Detect which cell encompasses the target text, then output its (x, y) center coordinate. 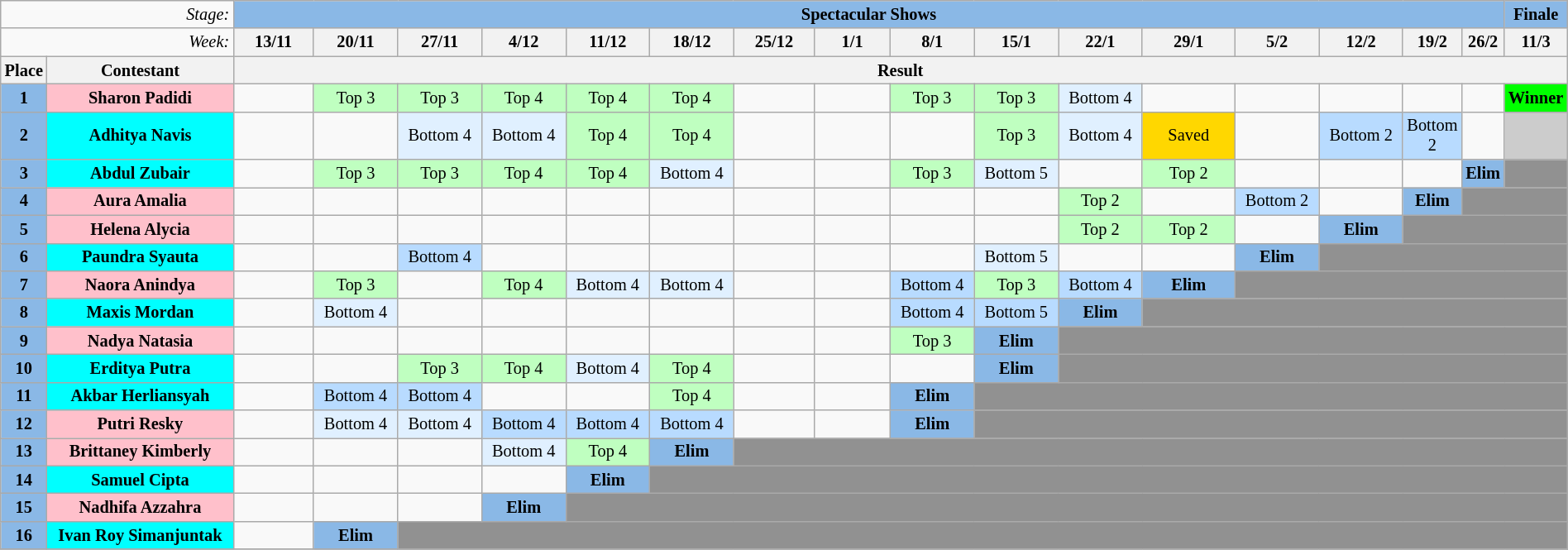
15/1 (1016, 42)
4/12 (523, 42)
Sharon Padidi (141, 98)
Abdul Zubair (141, 174)
Helena Alycia (141, 229)
Place (24, 70)
4 (24, 201)
1/1 (853, 42)
Aura Amalia (141, 201)
29/1 (1188, 42)
Result (900, 70)
Akbar Herliansyah (141, 396)
Samuel Cipta (141, 480)
Putri Resky (141, 424)
Paundra Syauta (141, 257)
13 (24, 452)
Ivan Roy Simanjuntak (141, 535)
3 (24, 174)
8 (24, 313)
Spectacular Shows (868, 14)
Winner (1536, 98)
12 (24, 424)
5 (24, 229)
Contestant (141, 70)
9 (24, 341)
Finale (1536, 14)
Erditya Putra (141, 368)
10 (24, 368)
12/2 (1361, 42)
Nadhifa Azzahra (141, 507)
Week: (117, 42)
14 (24, 480)
16 (24, 535)
13/11 (273, 42)
2 (24, 136)
11/12 (608, 42)
25/12 (774, 42)
11 (24, 396)
19/2 (1432, 42)
27/11 (440, 42)
Brittaney Kimberly (141, 452)
8/1 (932, 42)
18/12 (692, 42)
Nadya Natasia (141, 341)
26/2 (1483, 42)
Naora Anindya (141, 285)
Saved (1188, 136)
Adhitya Navis (141, 136)
11/3 (1536, 42)
5/2 (1277, 42)
20/11 (356, 42)
6 (24, 257)
1 (24, 98)
Stage: (117, 14)
22/1 (1101, 42)
7 (24, 285)
Maxis Mordan (141, 313)
15 (24, 507)
